Scan for the cell matching the given text and deliver its [X, Y] coordinate at center. 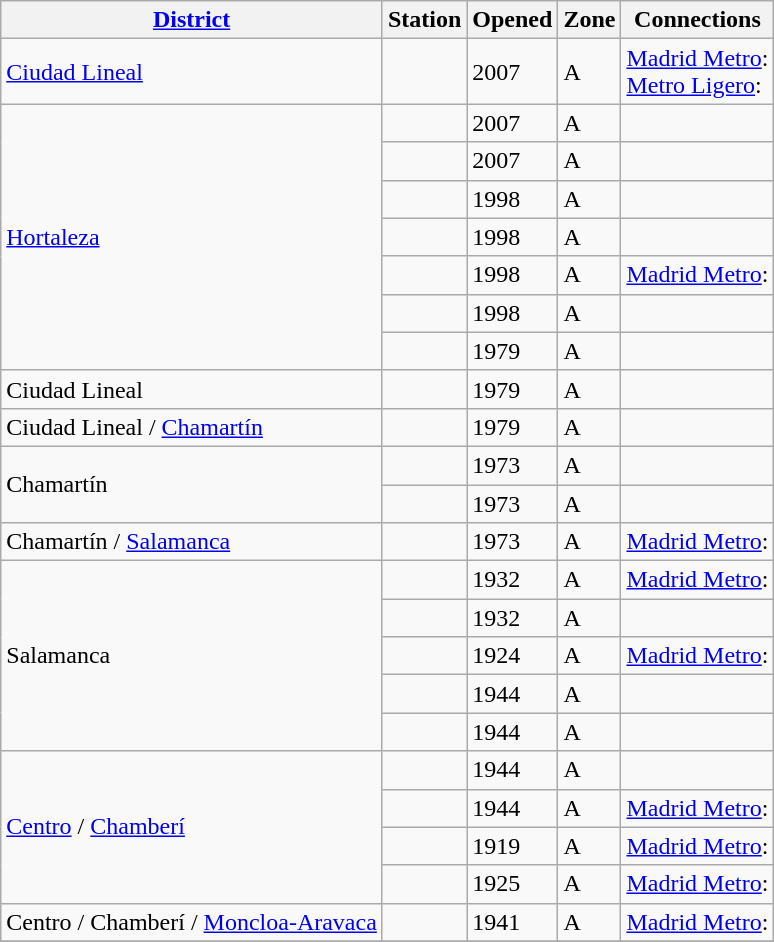
Centro / Chamberí / Moncloa-Aravaca [192, 922]
1941 [512, 922]
1924 [512, 656]
1919 [512, 846]
Madrid Metro: Metro Ligero: [698, 72]
Ciudad Lineal / Chamartín [192, 427]
Zone [590, 20]
Hortaleza [192, 237]
1925 [512, 884]
Centro / Chamberí [192, 827]
Chamartín [192, 484]
District [192, 20]
Chamartín / Salamanca [192, 542]
Connections [698, 20]
Opened [512, 20]
Station [424, 20]
Salamanca [192, 656]
